Return [x, y] of the center of cell containing provided text 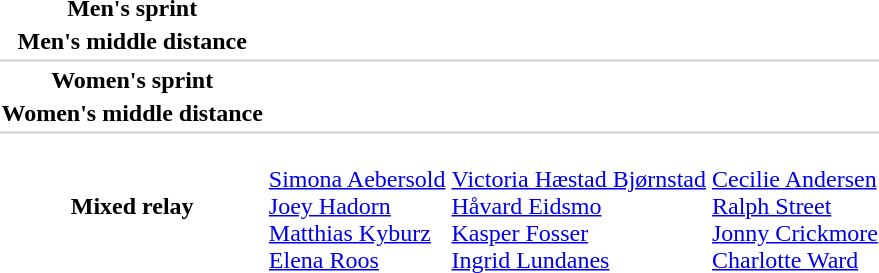
Men's middle distance [132, 41]
Women's sprint [132, 80]
Women's middle distance [132, 113]
